Search for the cell housing the specified text and yield its [X, Y] center coordinate. 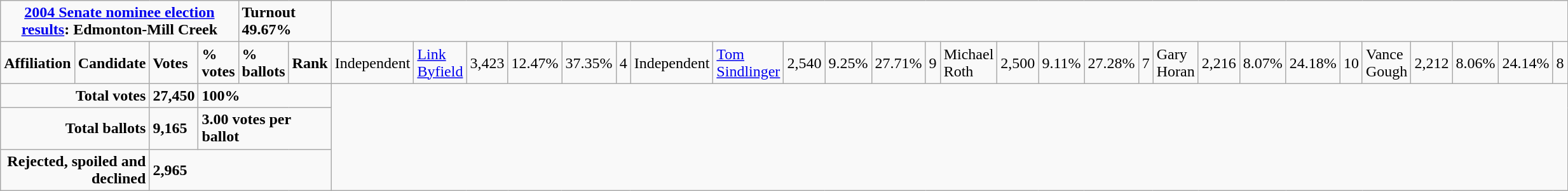
100% [264, 95]
27.71% [899, 62]
Rank [310, 62]
8.07% [1262, 62]
Turnout 49.67% [285, 22]
27.28% [1111, 62]
Rejected, spoiled and declined [75, 169]
2004 Senate nominee election results: Edmonton-Mill Creek [119, 22]
Gary Horan [1176, 62]
Candidate [112, 62]
Tom Sindlinger [749, 62]
Michael Roth [969, 62]
24.18% [1313, 62]
2,540 [805, 62]
12.47% [535, 62]
% ballots [263, 62]
Affiliation [37, 62]
10 [1351, 62]
8.06% [1476, 62]
24.14% [1525, 62]
Votes [174, 62]
2,216 [1219, 62]
2,212 [1431, 62]
Total votes [75, 95]
2,500 [1018, 62]
3,423 [487, 62]
Total ballots [75, 129]
9.11% [1061, 62]
27,450 [174, 95]
4 [623, 62]
8 [1560, 62]
Vance Gough [1386, 62]
3.00 votes per ballot [264, 129]
Link Byfield [440, 62]
% votes [219, 62]
2,965 [240, 169]
37.35% [589, 62]
9 [933, 62]
9,165 [174, 129]
7 [1145, 62]
9.25% [848, 62]
